Return the [X, Y] coordinate for the center point of the cell that contains the specified text.  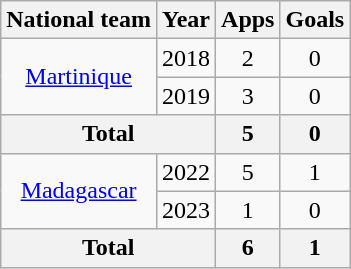
3 [248, 96]
2023 [186, 210]
Martinique [79, 77]
National team [79, 20]
Goals [315, 20]
2 [248, 58]
2019 [186, 96]
Year [186, 20]
2022 [186, 172]
Apps [248, 20]
6 [248, 248]
Madagascar [79, 191]
2018 [186, 58]
